Locate the cell with the specified text and output its [X, Y] center coordinate. 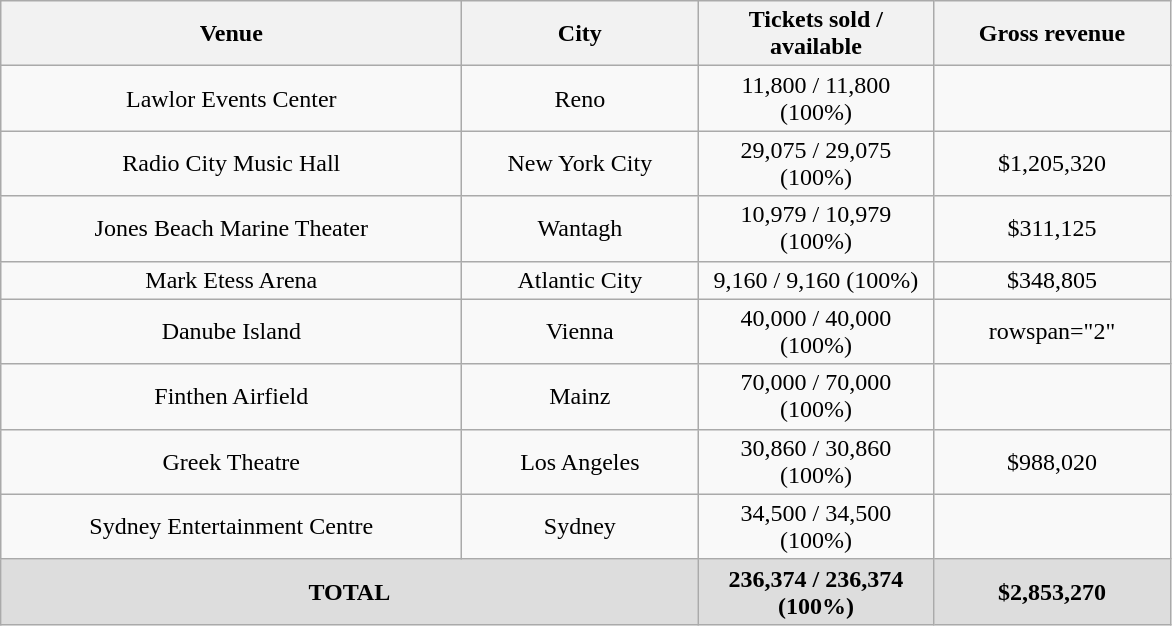
$311,125 [1052, 228]
Jones Beach Marine Theater [232, 228]
Mark Etess Arena [232, 280]
11,800 / 11,800 (100%) [816, 98]
Wantagh [580, 228]
Sydney Entertainment Centre [232, 526]
34,500 / 34,500 (100%) [816, 526]
Gross revenue [1052, 34]
30,860 / 30,860 (100%) [816, 462]
Tickets sold / available [816, 34]
Mainz [580, 396]
New York City [580, 164]
Finthen Airfield [232, 396]
70,000 / 70,000 (100%) [816, 396]
Los Angeles [580, 462]
Vienna [580, 332]
Radio City Music Hall [232, 164]
$1,205,320 [1052, 164]
$348,805 [1052, 280]
rowspan="2" [1052, 332]
9,160 / 9,160 (100%) [816, 280]
Danube Island [232, 332]
City [580, 34]
Sydney [580, 526]
TOTAL [350, 592]
Reno [580, 98]
10,979 / 10,979 (100%) [816, 228]
40,000 / 40,000 (100%) [816, 332]
236,374 / 236,374 (100%) [816, 592]
Venue [232, 34]
29,075 / 29,075 (100%) [816, 164]
Lawlor Events Center [232, 98]
Greek Theatre [232, 462]
$2,853,270 [1052, 592]
Atlantic City [580, 280]
$988,020 [1052, 462]
